Determine the [X, Y] coordinate at the center of the cell enclosing the given text.  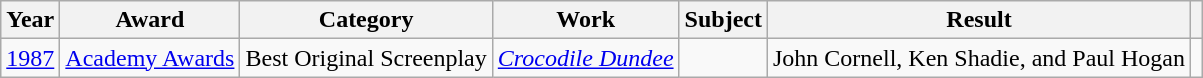
Year [30, 20]
Subject [723, 20]
John Cornell, Ken Shadie, and Paul Hogan [978, 58]
Category [366, 20]
Result [978, 20]
Best Original Screenplay [366, 58]
Academy Awards [150, 58]
1987 [30, 58]
Award [150, 20]
Work [586, 20]
Crocodile Dundee [586, 58]
